Provide the [X, Y] coordinate of the cell's center where the given text is located.  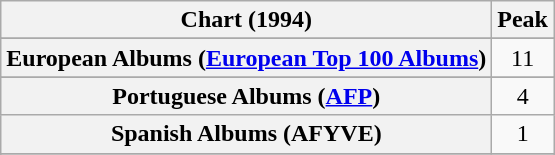
11 [523, 58]
Chart (1994) [246, 20]
European Albums (European Top 100 Albums) [246, 58]
4 [523, 96]
Spanish Albums (AFYVE) [246, 134]
1 [523, 134]
Peak [523, 20]
Portuguese Albums (AFP) [246, 96]
